Find where the given text appears and provide that cell's center as [X, Y] coordinate. 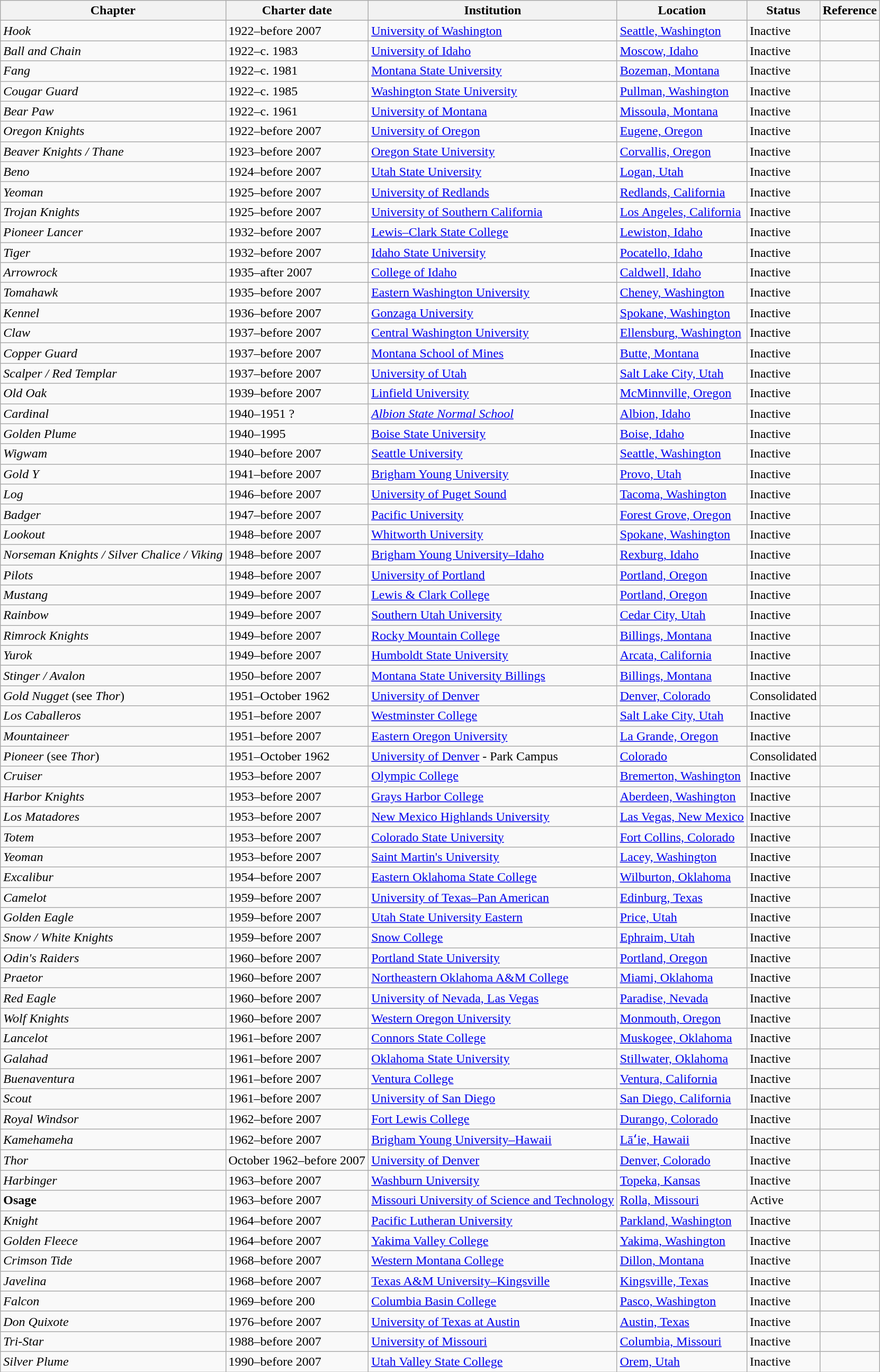
Location [682, 11]
Pilots [113, 575]
Thor [113, 1160]
Provo, Utah [682, 474]
Camelot [113, 898]
Fort Collins, Colorado [682, 837]
Corvallis, Oregon [682, 151]
Trojan Knights [113, 212]
Stillwater, Oklahoma [682, 1059]
University of Denver - Park Campus [493, 756]
Pioneer Lancer [113, 232]
Rolla, Missouri [682, 1200]
Copper Guard [113, 353]
University of Puget Sound [493, 494]
1947–before 2007 [297, 514]
1988–before 2007 [297, 1341]
Harbor Knights [113, 796]
Utah State University [493, 172]
Gold Nugget (see Thor) [113, 696]
Montana State University Billings [493, 676]
Cougar Guard [113, 91]
Los Caballeros [113, 716]
University of Texas–Pan American [493, 898]
Yakima, Washington [682, 1241]
1924–before 2007 [297, 172]
1922–c. 1985 [297, 91]
Knight [113, 1221]
University of Washington [493, 31]
Lookout [113, 534]
Monmouth, Oregon [682, 1018]
Paradise, Nevada [682, 998]
Austin, Texas [682, 1321]
Kamehameha [113, 1140]
Wilburton, Oklahoma [682, 877]
Muskogee, Oklahoma [682, 1038]
Missoula, Montana [682, 111]
Olympic College [493, 776]
1940–before 2007 [297, 454]
Norseman Knights / Silver Chalice / Viking [113, 554]
Arcata, California [682, 656]
Bear Paw [113, 111]
La Grande, Oregon [682, 736]
Cruiser [113, 776]
Excalibur [113, 877]
Cheney, Washington [682, 293]
Javelina [113, 1281]
Edinburg, Texas [682, 898]
Grays Harbor College [493, 796]
Ventura College [493, 1079]
1935–before 2007 [297, 293]
Las Vegas, New Mexico [682, 817]
University of Southern California [493, 212]
Aberdeen, Washington [682, 796]
Wigwam [113, 454]
Totem [113, 837]
Pacific Lutheran University [493, 1221]
Institution [493, 11]
Scalper / Red Templar [113, 373]
University of San Diego [493, 1099]
Tiger [113, 253]
Oregon State University [493, 151]
Northeastern Oklahoma A&M College [493, 978]
Whitworth University [493, 534]
Snow College [493, 938]
Oregon Knights [113, 131]
Log [113, 494]
1950–before 2007 [297, 676]
Gonzaga University [493, 313]
Crimson Tide [113, 1261]
Eastern Oklahoma State College [493, 877]
Los Matadores [113, 817]
Price, Utah [682, 918]
Falcon [113, 1301]
Washington State University [493, 91]
Buenaventura [113, 1079]
Caldwell, Idaho [682, 273]
Pocatello, Idaho [682, 253]
Westminster College [493, 716]
Golden Eagle [113, 918]
Beno [113, 172]
Seattle University [493, 454]
Bozeman, Montana [682, 71]
Portland State University [493, 958]
Mustang [113, 595]
1941–before 2007 [297, 474]
Logan, Utah [682, 172]
Stinger / Avalon [113, 676]
University of Missouri [493, 1341]
Saint Martin's University [493, 857]
Osage [113, 1200]
Bremerton, Washington [682, 776]
1940–1995 [297, 434]
Mountaineer [113, 736]
Boise State University [493, 434]
Lewis–Clark State College [493, 232]
Rocky Mountain College [493, 635]
Linfield University [493, 393]
Galahad [113, 1059]
University of Montana [493, 111]
Ephraim, Utah [682, 938]
Rexburg, Idaho [682, 554]
University of Oregon [493, 131]
Cedar City, Utah [682, 615]
Ellensburg, Washington [682, 333]
Boise, Idaho [682, 434]
Kingsville, Texas [682, 1281]
Silver Plume [113, 1361]
Eastern Oregon University [493, 736]
Utah Valley State College [493, 1361]
Los Angeles, California [682, 212]
Odin's Raiders [113, 958]
Brigham Young University–Hawaii [493, 1140]
Lewis & Clark College [493, 595]
1922–c. 1961 [297, 111]
San Diego, California [682, 1099]
Washburn University [493, 1180]
Western Montana College [493, 1261]
Parkland, Washington [682, 1221]
Fort Lewis College [493, 1119]
Topeka, Kansas [682, 1180]
Brigham Young University–Idaho [493, 554]
Rimrock Knights [113, 635]
Redlands, California [682, 192]
Yakima Valley College [493, 1241]
1969–before 200 [297, 1301]
Western Oregon University [493, 1018]
Missouri University of Science and Technology [493, 1200]
University of Idaho [493, 51]
Moscow, Idaho [682, 51]
1922–c. 1983 [297, 51]
1939–before 2007 [297, 393]
Lewiston, Idaho [682, 232]
Pullman, Washington [682, 91]
Montana School of Mines [493, 353]
Arrowrock [113, 273]
1946–before 2007 [297, 494]
Brigham Young University [493, 474]
1935–after 2007 [297, 273]
McMinnville, Oregon [682, 393]
Southern Utah University [493, 615]
1954–before 2007 [297, 877]
Forest Grove, Oregon [682, 514]
Badger [113, 514]
1976–before 2007 [297, 1321]
Royal Windsor [113, 1119]
Fang [113, 71]
Yurok [113, 656]
1990–before 2007 [297, 1361]
Idaho State University [493, 253]
Pasco, Washington [682, 1301]
Albion, Idaho [682, 414]
University of Portland [493, 575]
Charter date [297, 11]
Eugene, Oregon [682, 131]
Scout [113, 1099]
Claw [113, 333]
New Mexico Highlands University [493, 817]
Tomahawk [113, 293]
Montana State University [493, 71]
Colorado State University [493, 837]
Ball and Chain [113, 51]
University of Redlands [493, 192]
Eastern Washington University [493, 293]
1922–c. 1981 [297, 71]
Columbia Basin College [493, 1301]
Kennel [113, 313]
Connors State College [493, 1038]
1923–before 2007 [297, 151]
University of Utah [493, 373]
Texas A&M University–Kingsville [493, 1281]
Snow / White Knights [113, 938]
Dillon, Montana [682, 1261]
Red Eagle [113, 998]
Humboldt State University [493, 656]
Cardinal [113, 414]
Old Oak [113, 393]
Lancelot [113, 1038]
Butte, Montana [682, 353]
Tacoma, Washington [682, 494]
Hook [113, 31]
Oklahoma State University [493, 1059]
Don Quixote [113, 1321]
Albion State Normal School [493, 414]
Central Washington University [493, 333]
Golden Fleece [113, 1241]
Orem, Utah [682, 1361]
1940–1951 ? [297, 414]
Active [783, 1200]
Miami, Oklahoma [682, 978]
Beaver Knights / Thane [113, 151]
Lacey, Washington [682, 857]
Praetor [113, 978]
University of Nevada, Las Vegas [493, 998]
October 1962–before 2007 [297, 1160]
Golden Plume [113, 434]
Wolf Knights [113, 1018]
Pacific University [493, 514]
Reference [849, 11]
Durango, Colorado [682, 1119]
Gold Y [113, 474]
1936–before 2007 [297, 313]
Tri-Star [113, 1341]
Rainbow [113, 615]
College of Idaho [493, 273]
Colorado [682, 756]
University of Texas at Austin [493, 1321]
Utah State University Eastern [493, 918]
Chapter [113, 11]
Ventura, California [682, 1079]
Pioneer (see Thor) [113, 756]
Columbia, Missouri [682, 1341]
Lāʻie, Hawaii [682, 1140]
Status [783, 11]
Harbinger [113, 1180]
